Search for the cell housing the specified text and yield its (x, y) center coordinate. 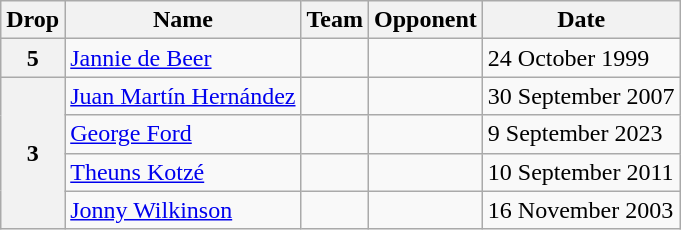
Date (581, 20)
Juan Martín Hernández (183, 96)
Theuns Kotzé (183, 172)
5 (33, 58)
Jannie de Beer (183, 58)
Team (335, 20)
Opponent (426, 20)
Jonny Wilkinson (183, 210)
24 October 1999 (581, 58)
9 September 2023 (581, 134)
Drop (33, 20)
Name (183, 20)
30 September 2007 (581, 96)
3 (33, 153)
George Ford (183, 134)
16 November 2003 (581, 210)
10 September 2011 (581, 172)
